Return [X, Y] of the center of cell containing provided text 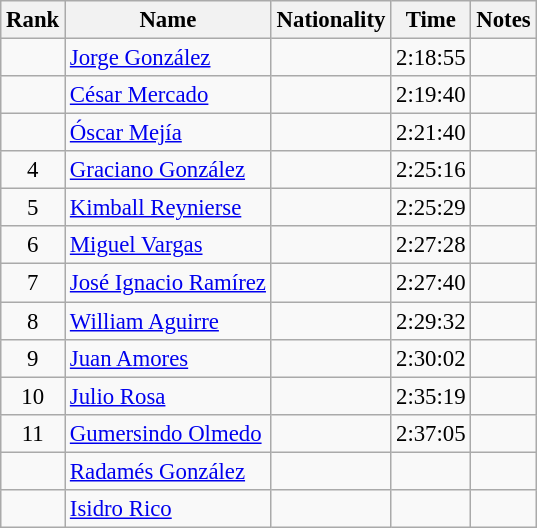
César Mercado [168, 95]
William Aguirre [168, 321]
2:35:19 [431, 396]
2:27:40 [431, 283]
4 [33, 170]
Gumersindo Olmedo [168, 433]
Rank [33, 20]
Julio Rosa [168, 396]
Nationality [330, 20]
11 [33, 433]
2:21:40 [431, 133]
10 [33, 396]
Time [431, 20]
2:30:02 [431, 358]
5 [33, 208]
9 [33, 358]
Juan Amores [168, 358]
Kimball Reynierse [168, 208]
2:25:29 [431, 208]
6 [33, 245]
Miguel Vargas [168, 245]
7 [33, 283]
2:27:28 [431, 245]
2:25:16 [431, 170]
Óscar Mejía [168, 133]
Name [168, 20]
Notes [504, 20]
8 [33, 321]
2:18:55 [431, 58]
José Ignacio Ramírez [168, 283]
2:37:05 [431, 433]
Graciano González [168, 170]
2:29:32 [431, 321]
Radamés González [168, 471]
Jorge González [168, 58]
2:19:40 [431, 95]
Isidro Rico [168, 509]
